Return (x, y) of the center of cell containing provided text 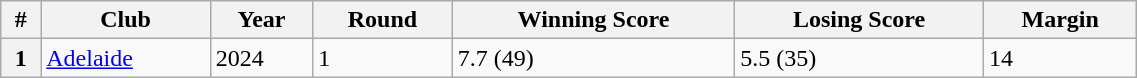
5.5 (35) (860, 58)
Round (383, 20)
Losing Score (860, 20)
# (21, 20)
Adelaide (126, 58)
7.7 (49) (594, 58)
Margin (1060, 20)
14 (1060, 58)
Club (126, 20)
2024 (261, 58)
Year (261, 20)
Winning Score (594, 20)
